Pinpoint the cell where the given text exists, returning its (x, y) midpoint coordinate. 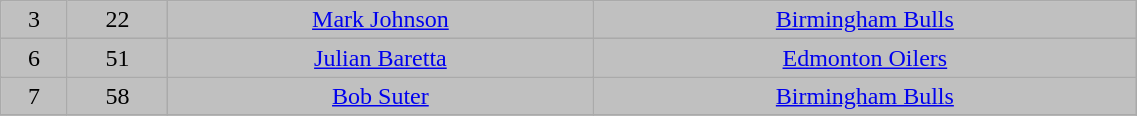
22 (118, 20)
7 (34, 96)
Mark Johnson (380, 20)
Edmonton Oilers (865, 58)
3 (34, 20)
6 (34, 58)
58 (118, 96)
Julian Baretta (380, 58)
Bob Suter (380, 96)
51 (118, 58)
